From the cell containing the given text, extract its center point as [x, y] coordinate. 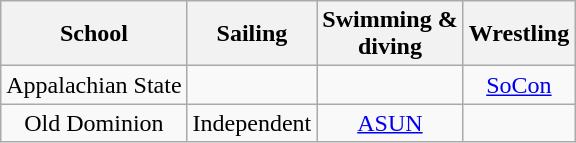
Old Dominion [94, 123]
Swimming &diving [390, 34]
SoCon [519, 85]
ASUN [390, 123]
Independent [252, 123]
Wrestling [519, 34]
Appalachian State [94, 85]
Sailing [252, 34]
School [94, 34]
